Find where the given text appears and provide that cell's center as (x, y) coordinate. 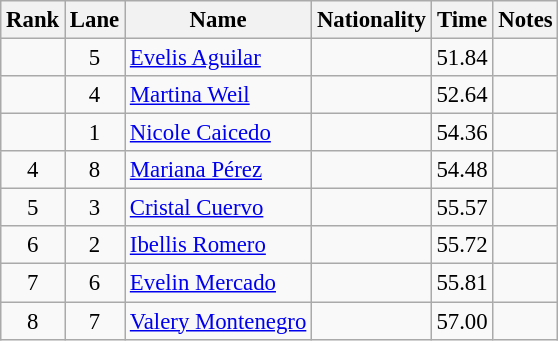
54.36 (462, 133)
Lane (95, 20)
55.81 (462, 283)
Mariana Pérez (218, 170)
Nationality (372, 20)
Time (462, 20)
55.57 (462, 208)
Cristal Cuervo (218, 208)
Evelin Mercado (218, 283)
57.00 (462, 321)
1 (95, 133)
Notes (526, 20)
Valery Montenegro (218, 321)
52.64 (462, 95)
2 (95, 245)
Nicole Caicedo (218, 133)
Name (218, 20)
Martina Weil (218, 95)
Ibellis Romero (218, 245)
Evelis Aguilar (218, 58)
55.72 (462, 245)
54.48 (462, 170)
51.84 (462, 58)
Rank (33, 20)
3 (95, 208)
